Capture the cell that displays the provided text and extract its [x, y] central coordinate. 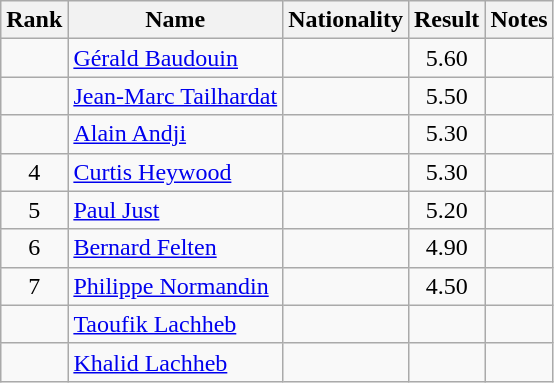
Rank [34, 20]
Khalid Lachheb [176, 362]
5 [34, 210]
5.60 [446, 58]
Paul Just [176, 210]
5.50 [446, 96]
5.20 [446, 210]
Name [176, 20]
Notes [519, 20]
Nationality [346, 20]
6 [34, 248]
Jean-Marc Tailhardat [176, 96]
Result [446, 20]
Taoufik Lachheb [176, 324]
Gérald Baudouin [176, 58]
Alain Andji [176, 134]
Bernard Felten [176, 248]
Philippe Normandin [176, 286]
4.90 [446, 248]
7 [34, 286]
Curtis Heywood [176, 172]
4 [34, 172]
4.50 [446, 286]
